Search for the cell housing the specified text and yield its (X, Y) center coordinate. 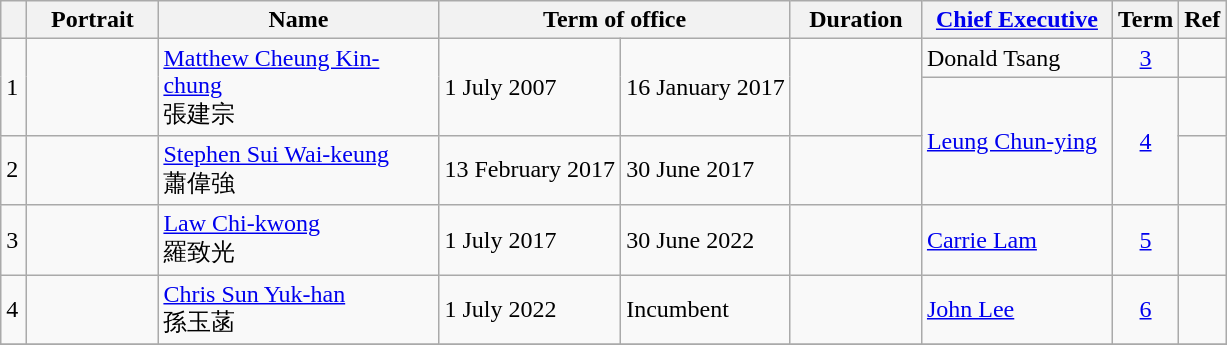
Carrie Lam (1016, 240)
Chris Sun Yuk-han孫玉菡 (298, 309)
13 February 2017 (530, 170)
1 July 2017 (530, 240)
Duration (856, 20)
Donald Tsang (1016, 58)
1 (14, 88)
30 June 2017 (706, 170)
5 (1145, 240)
Law Chi-kwong羅致光 (298, 240)
16 January 2017 (706, 88)
30 June 2022 (706, 240)
Portrait (92, 20)
Stephen Sui Wai-keung蕭偉強 (298, 170)
1 July 2007 (530, 88)
Term of office (614, 20)
Chief Executive (1016, 20)
Incumbent (706, 309)
Name (298, 20)
John Lee (1016, 309)
6 (1145, 309)
Ref (1202, 20)
Term (1145, 20)
2 (14, 170)
Leung Chun-ying (1016, 141)
1 July 2022 (530, 309)
Matthew Cheung Kin-chung張建宗 (298, 88)
